Search for the cell housing the specified text and yield its [x, y] center coordinate. 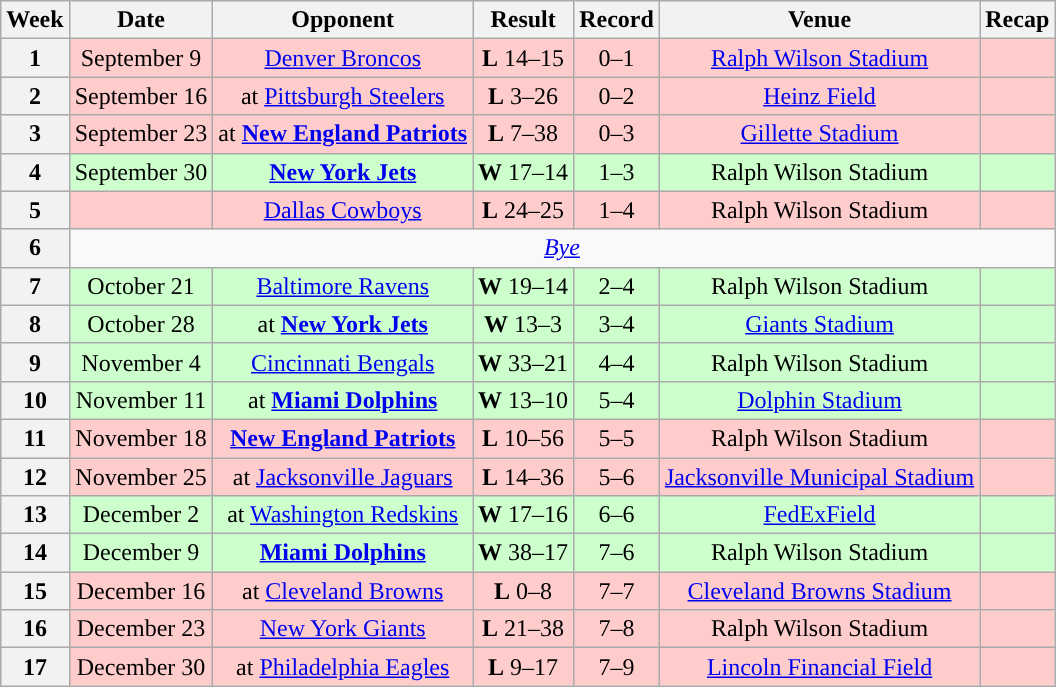
at Pittsburgh Steelers [343, 96]
at New England Patriots [343, 134]
New England Patriots [343, 438]
5 [35, 210]
9 [35, 362]
October 21 [141, 286]
14 [35, 553]
Record [617, 20]
Miami Dolphins [343, 553]
8 [35, 324]
New York Jets [343, 172]
FedExField [819, 515]
10 [35, 400]
5–6 [617, 477]
7–6 [617, 553]
Denver Broncos [343, 58]
0–1 [617, 58]
at Miami Dolphins [343, 400]
September 30 [141, 172]
0–2 [617, 96]
L 7–38 [524, 134]
2–4 [617, 286]
0–3 [617, 134]
15 [35, 591]
at Cleveland Browns [343, 591]
3–4 [617, 324]
New York Giants [343, 629]
11 [35, 438]
16 [35, 629]
W 13–10 [524, 400]
November 4 [141, 362]
5–5 [617, 438]
Lincoln Financial Field [819, 667]
September 23 [141, 134]
L 24–25 [524, 210]
at Jacksonville Jaguars [343, 477]
7–9 [617, 667]
November 18 [141, 438]
Dolphin Stadium [819, 400]
5–4 [617, 400]
at New York Jets [343, 324]
W 17–14 [524, 172]
7–8 [617, 629]
September 9 [141, 58]
December 2 [141, 515]
November 25 [141, 477]
W 19–14 [524, 286]
Venue [819, 20]
W 33–21 [524, 362]
December 30 [141, 667]
6–6 [617, 515]
Dallas Cowboys [343, 210]
December 9 [141, 553]
Cincinnati Bengals [343, 362]
17 [35, 667]
1–4 [617, 210]
Giants Stadium [819, 324]
Week [35, 20]
Gillette Stadium [819, 134]
L 14–36 [524, 477]
September 16 [141, 96]
Result [524, 20]
L 10–56 [524, 438]
L 3–26 [524, 96]
2 [35, 96]
W 38–17 [524, 553]
3 [35, 134]
December 23 [141, 629]
L 0–8 [524, 591]
Opponent [343, 20]
L 21–38 [524, 629]
L 14–15 [524, 58]
12 [35, 477]
L 9–17 [524, 667]
November 11 [141, 400]
Cleveland Browns Stadium [819, 591]
6 [35, 248]
Heinz Field [819, 96]
at Philadelphia Eagles [343, 667]
1–3 [617, 172]
7 [35, 286]
at Washington Redskins [343, 515]
4 [35, 172]
4–4 [617, 362]
W 13–3 [524, 324]
7–7 [617, 591]
W 17–16 [524, 515]
13 [35, 515]
Baltimore Ravens [343, 286]
Date [141, 20]
Jacksonville Municipal Stadium [819, 477]
Bye [562, 248]
December 16 [141, 591]
Recap [1018, 20]
1 [35, 58]
October 28 [141, 324]
